Pinpoint the cell where the given text exists, returning its [X, Y] midpoint coordinate. 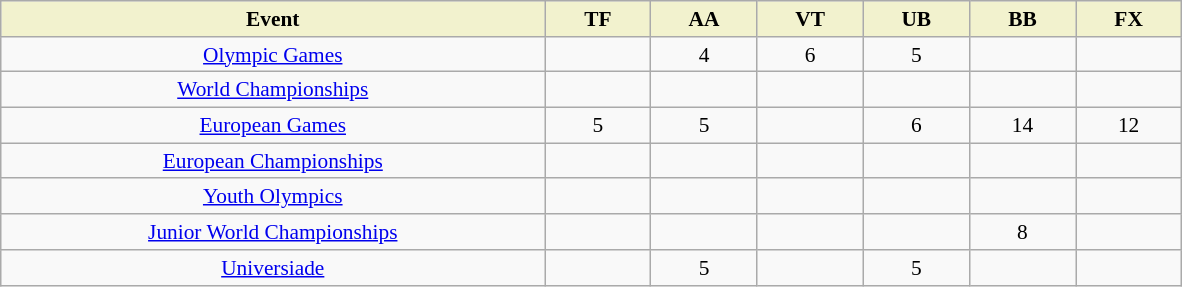
12 [1129, 125]
FX [1129, 19]
AA [704, 19]
Olympic Games [273, 54]
Universiade [273, 267]
European Games [273, 125]
4 [704, 54]
European Championships [273, 161]
Youth Olympics [273, 196]
VT [810, 19]
Event [273, 19]
World Championships [273, 90]
Junior World Championships [273, 232]
14 [1022, 125]
BB [1022, 19]
8 [1022, 232]
UB [916, 19]
TF [598, 19]
